Search for the cell housing the specified text and yield its (X, Y) center coordinate. 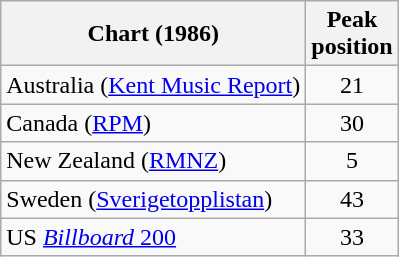
Sweden (Sverigetopplistan) (154, 199)
21 (352, 85)
New Zealand (RMNZ) (154, 161)
33 (352, 237)
Peakposition (352, 34)
Chart (1986) (154, 34)
US Billboard 200 (154, 237)
5 (352, 161)
Canada (RPM) (154, 123)
Australia (Kent Music Report) (154, 85)
30 (352, 123)
43 (352, 199)
